From the cell containing the given text, extract its center point as [X, Y] coordinate. 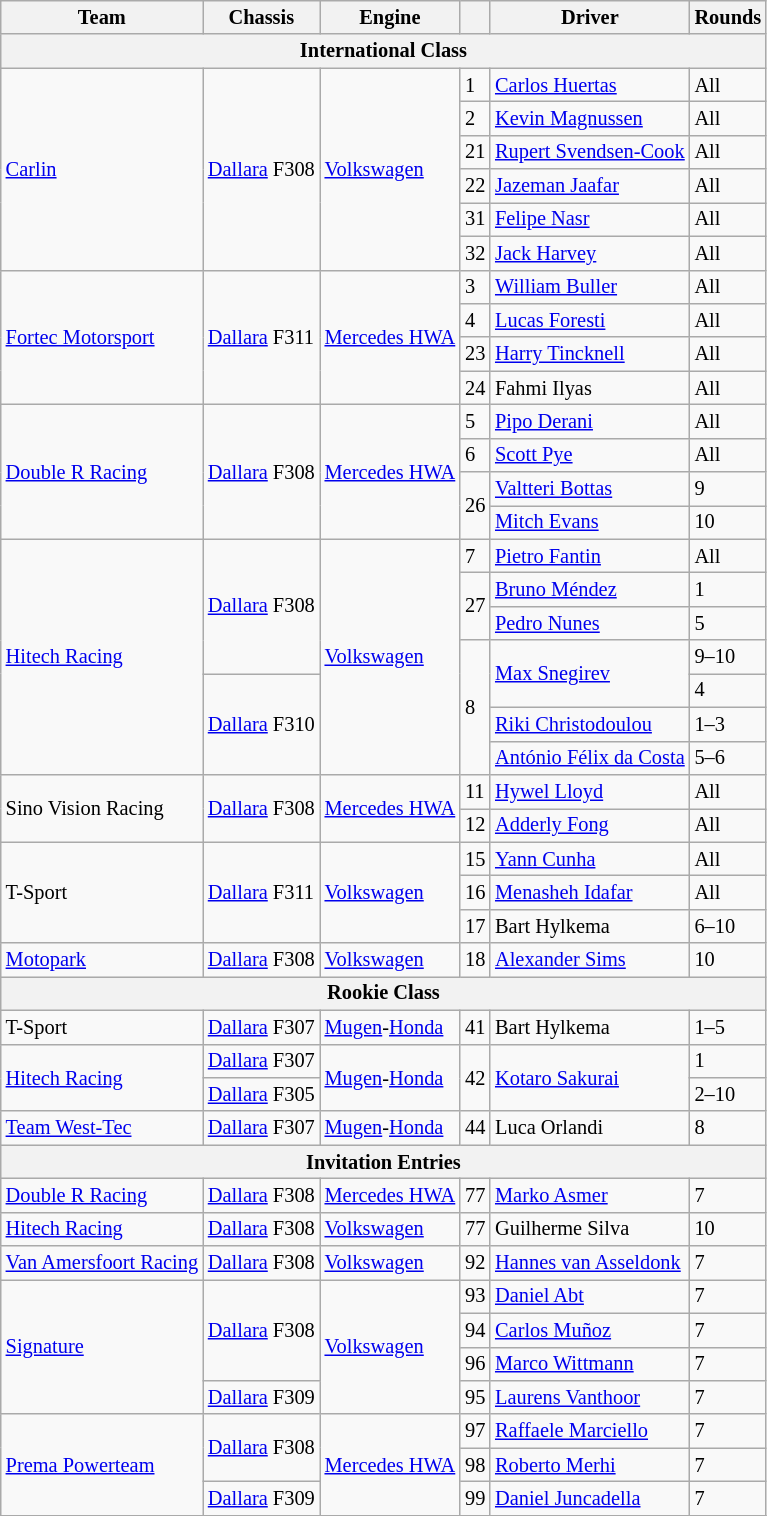
Rookie Class [384, 993]
Carlos Muñoz [590, 1330]
William Buller [590, 287]
27 [475, 606]
António Félix da Costa [590, 758]
Pedro Nunes [590, 623]
Jack Harvey [590, 253]
44 [475, 1128]
6 [475, 455]
2 [475, 118]
Luca Orlandi [590, 1128]
Guilherme Silva [590, 1229]
Driver [590, 17]
Jazeman Jaafar [590, 186]
3 [475, 287]
Laurens Vanthoor [590, 1397]
11 [475, 791]
Daniel Abt [590, 1296]
Felipe Nasr [590, 219]
94 [475, 1330]
32 [475, 253]
92 [475, 1263]
24 [475, 388]
Kevin Magnussen [590, 118]
Roberto Merhi [590, 1465]
1–3 [728, 724]
Marko Asmer [590, 1195]
18 [475, 960]
9 [728, 489]
Carlin [102, 169]
Motopark [102, 960]
16 [475, 892]
Marco Wittmann [590, 1364]
Kotaro Sakurai [590, 1078]
Fahmi Ilyas [590, 388]
21 [475, 152]
Van Amersfoort Racing [102, 1263]
42 [475, 1078]
Hannes van Asseldonk [590, 1263]
41 [475, 1027]
Carlos Huertas [590, 85]
26 [475, 506]
Dallara F305 [262, 1094]
Signature [102, 1346]
23 [475, 354]
6–10 [728, 926]
Fortec Motorsport [102, 338]
Team [102, 17]
Rounds [728, 17]
99 [475, 1498]
Invitation Entries [384, 1162]
Riki Christodoulou [590, 724]
Pietro Fantin [590, 556]
Bruno Méndez [590, 589]
Harry Tincknell [590, 354]
Menasheh Idafar [590, 892]
Adderly Fong [590, 825]
Daniel Juncadella [590, 1498]
International Class [384, 51]
96 [475, 1364]
Team West-Tec [102, 1128]
9–10 [728, 657]
Dallara F310 [262, 724]
12 [475, 825]
Lucas Foresti [590, 320]
Pipo Derani [590, 421]
Max Snegirev [590, 674]
Scott Pye [590, 455]
Hywel Lloyd [590, 791]
Valtteri Bottas [590, 489]
Raffaele Marciello [590, 1431]
Prema Powerteam [102, 1464]
95 [475, 1397]
2–10 [728, 1094]
17 [475, 926]
22 [475, 186]
Engine [390, 17]
5–6 [728, 758]
Sino Vision Racing [102, 808]
Alexander Sims [590, 960]
31 [475, 219]
98 [475, 1465]
Mitch Evans [590, 522]
Yann Cunha [590, 859]
Chassis [262, 17]
Rupert Svendsen-Cook [590, 152]
97 [475, 1431]
15 [475, 859]
93 [475, 1296]
1–5 [728, 1027]
